Pinpoint the cell where the given text exists, returning its [X, Y] midpoint coordinate. 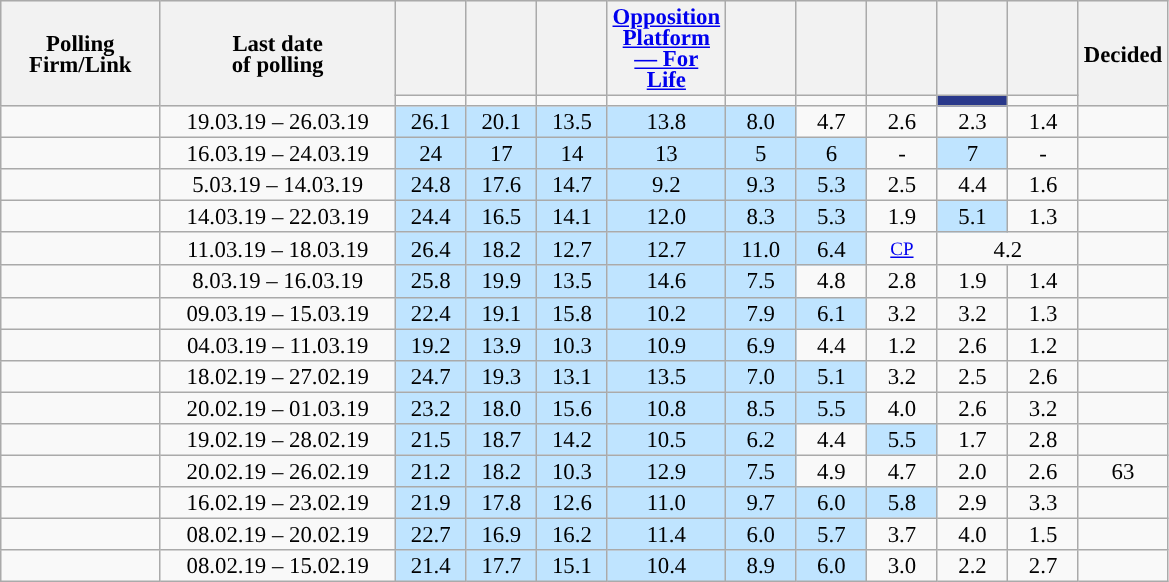
21.4 [430, 566]
Decided [1122, 54]
17.8 [502, 503]
14.2 [572, 440]
12.6 [572, 503]
8.0 [760, 122]
Polling Firm/Link [80, 54]
7.9 [760, 313]
2.9 [972, 503]
6.4 [832, 248]
26.1 [430, 122]
26.4 [430, 248]
6.2 [760, 440]
5.7 [832, 534]
13.9 [502, 345]
24.4 [430, 217]
21.5 [430, 440]
19.02.19 – 28.02.19 [278, 440]
2.3 [972, 122]
63 [1122, 471]
15.8 [572, 313]
2.7 [1044, 566]
22.7 [430, 534]
8.9 [760, 566]
20.02.19 – 26.02.19 [278, 471]
4.8 [832, 282]
12.0 [666, 217]
5.03.19 – 14.03.19 [278, 185]
Last dateof polling [278, 54]
17.7 [502, 566]
16.02.19 – 23.02.19 [278, 503]
14.7 [572, 185]
09.03.19 – 15.03.19 [278, 313]
16.5 [502, 217]
19.3 [502, 376]
14.03.19 – 22.03.19 [278, 217]
16.03.19 – 24.03.19 [278, 154]
13 [666, 154]
04.03.19 – 11.03.19 [278, 345]
10.9 [666, 345]
1.7 [972, 440]
6.1 [832, 313]
1.5 [1044, 534]
11.4 [666, 534]
Opposition Platform — For Life [666, 48]
21.2 [430, 471]
10.8 [666, 408]
21.9 [430, 503]
16.2 [572, 534]
13.8 [666, 122]
15.1 [572, 566]
3.0 [902, 566]
13.1 [572, 376]
20.02.19 – 01.03.19 [278, 408]
24 [430, 154]
17 [502, 154]
08.02.19 – 20.02.19 [278, 534]
4.2 [1008, 248]
10.5 [666, 440]
7 [972, 154]
19.9 [502, 282]
14.6 [666, 282]
14 [572, 154]
6 [832, 154]
CP [902, 248]
25.8 [430, 282]
17.6 [502, 185]
9.3 [760, 185]
18.7 [502, 440]
2.0 [972, 471]
19.1 [502, 313]
18.02.19 – 27.02.19 [278, 376]
12.9 [666, 471]
8.5 [760, 408]
4.9 [832, 471]
22.4 [430, 313]
10.4 [666, 566]
24.8 [430, 185]
19.03.19 – 26.03.19 [278, 122]
11.03.19 – 18.03.19 [278, 248]
10.2 [666, 313]
24.7 [430, 376]
23.2 [430, 408]
16.9 [502, 534]
7.0 [760, 376]
19.2 [430, 345]
5 [760, 154]
8.3 [760, 217]
1.6 [1044, 185]
08.02.19 – 15.02.19 [278, 566]
9.2 [666, 185]
3.3 [1044, 503]
5.8 [902, 503]
15.6 [572, 408]
9.7 [760, 503]
6.9 [760, 345]
2.2 [972, 566]
20.1 [502, 122]
3.7 [902, 534]
14.1 [572, 217]
18.0 [502, 408]
8.03.19 – 16.03.19 [278, 282]
